Find where the given text appears and provide that cell's center as [x, y] coordinate. 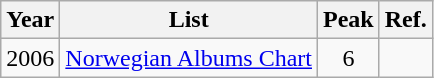
List [189, 20]
6 [349, 58]
Ref. [406, 20]
Peak [349, 20]
Year [30, 20]
2006 [30, 58]
Norwegian Albums Chart [189, 58]
